Scan for the cell matching the given text and deliver its (X, Y) coordinate at center. 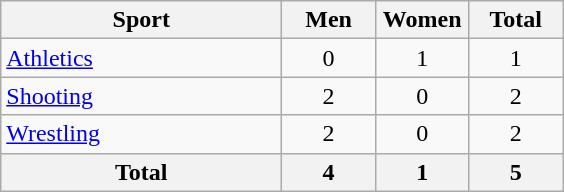
Sport (142, 20)
5 (516, 172)
Men (329, 20)
Shooting (142, 96)
Wrestling (142, 134)
4 (329, 172)
Athletics (142, 58)
Women (422, 20)
